Identify which cell holds the provided text, then report its [x, y] central coordinate. 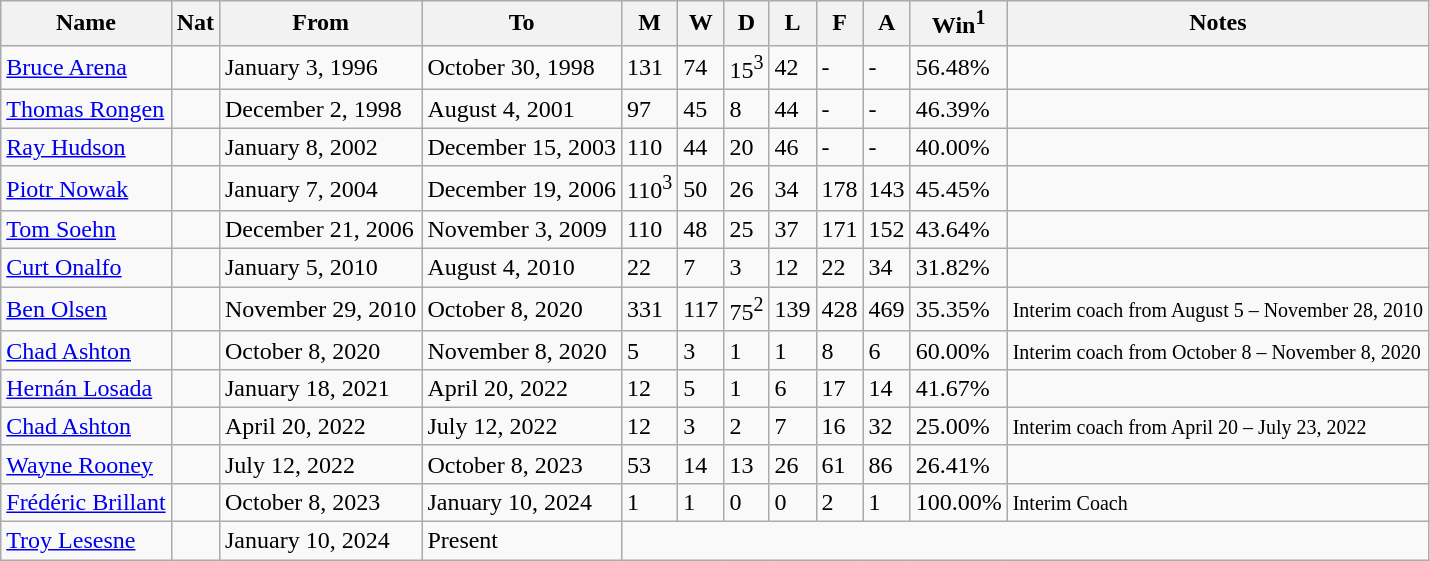
Interim Coach [1218, 502]
56.48% [958, 68]
139 [792, 310]
25 [746, 230]
40.00% [958, 147]
November 3, 2009 [522, 230]
Piotr Nowak [86, 188]
December 15, 2003 [522, 147]
December 19, 2006 [522, 188]
January 8, 2002 [320, 147]
25.00% [958, 426]
Present [522, 541]
Wayne Rooney [86, 464]
32 [886, 426]
Nat [195, 24]
13 [746, 464]
Bruce Arena [86, 68]
143 [886, 188]
Ben Olsen [86, 310]
Name [86, 24]
171 [840, 230]
41.67% [958, 388]
Notes [1218, 24]
F [840, 24]
469 [886, 310]
Interim coach from October 8 – November 8, 2020 [1218, 350]
November 8, 2020 [522, 350]
January 3, 1996 [320, 68]
43.64% [958, 230]
August 4, 2010 [522, 268]
Hernán Losada [86, 388]
Win1 [958, 24]
152 [886, 230]
October 30, 1998 [522, 68]
42 [792, 68]
178 [840, 188]
153 [746, 68]
20 [746, 147]
26.41% [958, 464]
37 [792, 230]
August 4, 2001 [522, 109]
46.39% [958, 109]
45.45% [958, 188]
Curt Onalfo [86, 268]
16 [840, 426]
131 [650, 68]
97 [650, 109]
January 5, 2010 [320, 268]
53 [650, 464]
35.35% [958, 310]
61 [840, 464]
Frédéric Brillant [86, 502]
Troy Lesesne [86, 541]
Interim coach from April 20 – July 23, 2022 [1218, 426]
January 18, 2021 [320, 388]
1103 [650, 188]
428 [840, 310]
December 2, 1998 [320, 109]
100.00% [958, 502]
Interim coach from August 5 – November 28, 2010 [1218, 310]
Ray Hudson [86, 147]
60.00% [958, 350]
31.82% [958, 268]
D [746, 24]
December 21, 2006 [320, 230]
M [650, 24]
17 [840, 388]
From [320, 24]
331 [650, 310]
45 [701, 109]
86 [886, 464]
48 [701, 230]
752 [746, 310]
November 29, 2010 [320, 310]
To [522, 24]
A [886, 24]
50 [701, 188]
46 [792, 147]
74 [701, 68]
Thomas Rongen [86, 109]
W [701, 24]
January 7, 2004 [320, 188]
117 [701, 310]
L [792, 24]
Tom Soehn [86, 230]
